Determine the (x, y) coordinate at the center of the cell enclosing the given text.  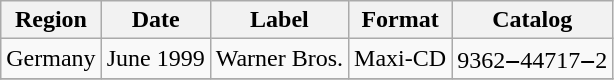
Label (279, 20)
Germany (51, 59)
Format (400, 20)
Region (51, 20)
9362‒44717‒2 (532, 59)
Date (156, 20)
Catalog (532, 20)
Warner Bros. (279, 59)
Maxi-CD (400, 59)
June 1999 (156, 59)
